Return the (X, Y) coordinate for the center point of the cell that contains the specified text.  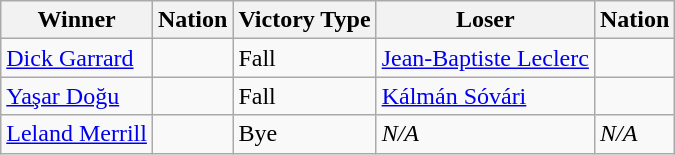
Dick Garrard (77, 58)
Leland Merrill (77, 134)
Bye (304, 134)
Yaşar Doğu (77, 96)
Loser (485, 20)
Winner (77, 20)
Kálmán Sóvári (485, 96)
Victory Type (304, 20)
Jean-Baptiste Leclerc (485, 58)
